Find where the given text appears and provide that cell's center as [X, Y] coordinate. 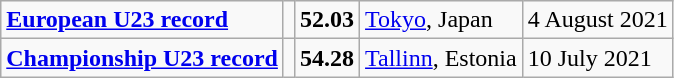
Tokyo, Japan [442, 20]
Championship U23 record [142, 58]
European U23 record [142, 20]
54.28 [326, 58]
52.03 [326, 20]
Tallinn, Estonia [442, 58]
4 August 2021 [598, 20]
10 July 2021 [598, 58]
